Search for the cell housing the specified text and yield its (x, y) center coordinate. 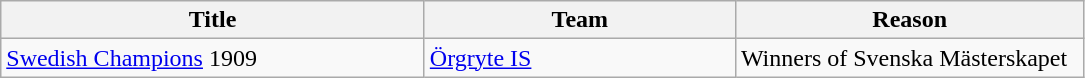
Title (213, 20)
Swedish Champions 1909 (213, 58)
Winners of Svenska Mästerskapet (910, 58)
Reason (910, 20)
Team (580, 20)
Örgryte IS (580, 58)
